Return (X, Y) of the center of cell containing provided text 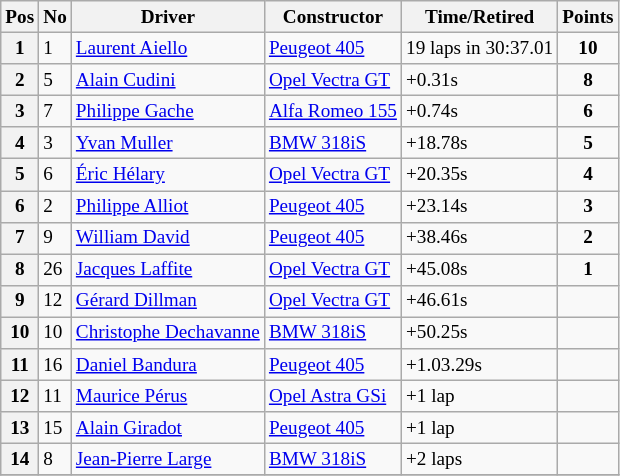
+18.78s (479, 143)
Driver (168, 17)
Alfa Romeo 155 (332, 111)
13 (20, 428)
No (56, 17)
+2 laps (479, 460)
+38.46s (479, 238)
15 (56, 428)
+20.35s (479, 175)
+46.61s (479, 301)
26 (56, 270)
William David (168, 238)
Time/Retired (479, 17)
Pos (20, 17)
19 laps in 30:37.01 (479, 48)
+45.08s (479, 270)
Opel Astra GSi (332, 396)
Gérard Dillman (168, 301)
+50.25s (479, 333)
Philippe Alliot (168, 206)
+23.14s (479, 206)
Maurice Pérus (168, 396)
Philippe Gache (168, 111)
Laurent Aiello (168, 48)
16 (56, 365)
Christophe Dechavanne (168, 333)
Jean-Pierre Large (168, 460)
+0.31s (479, 80)
Yvan Muller (168, 143)
Éric Hélary (168, 175)
Alain Giradot (168, 428)
Daniel Bandura (168, 365)
Alain Cudini (168, 80)
Constructor (332, 17)
+0.74s (479, 111)
14 (20, 460)
+1.03.29s (479, 365)
Points (588, 17)
Jacques Laffite (168, 270)
